Extract the [X, Y] coordinate from the center of the cell holding the provided text.  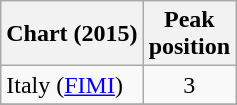
Chart (2015) [72, 34]
Peakposition [189, 34]
Italy (FIMI) [72, 85]
3 [189, 85]
